Capture the cell that displays the provided text and extract its [x, y] central coordinate. 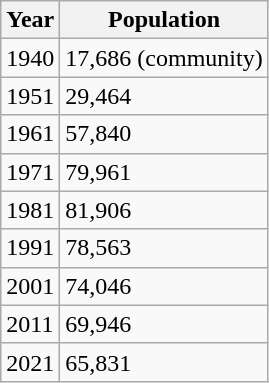
1961 [30, 134]
69,946 [164, 324]
81,906 [164, 210]
1940 [30, 58]
1951 [30, 96]
Year [30, 20]
Population [164, 20]
79,961 [164, 172]
1981 [30, 210]
74,046 [164, 286]
57,840 [164, 134]
17,686 (community) [164, 58]
1971 [30, 172]
2021 [30, 362]
78,563 [164, 248]
65,831 [164, 362]
2001 [30, 286]
1991 [30, 248]
2011 [30, 324]
29,464 [164, 96]
